Return (X, Y) of the center of cell containing provided text 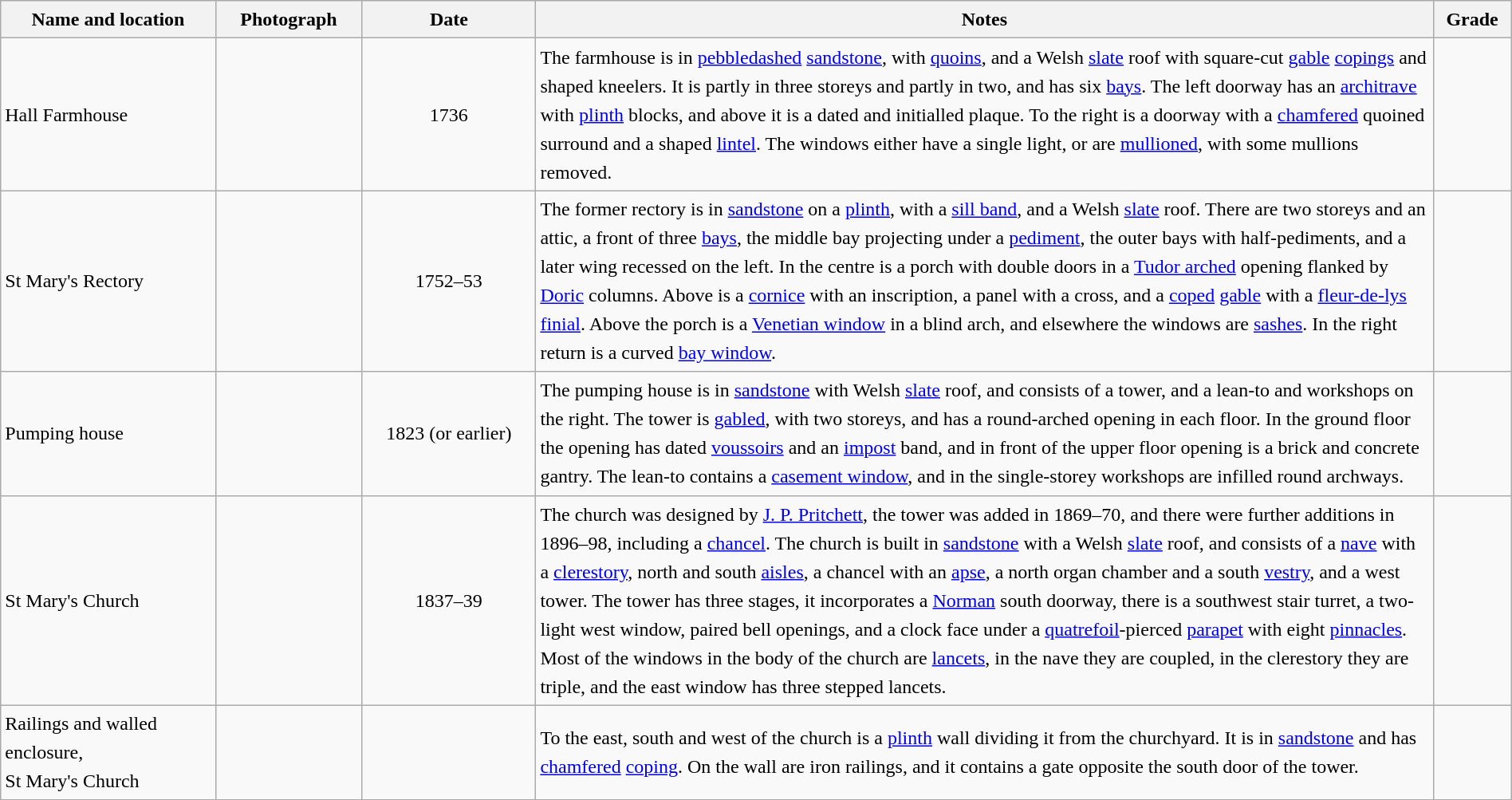
Pumping house (108, 434)
St Mary's Rectory (108, 281)
Date (449, 19)
Hall Farmhouse (108, 115)
Name and location (108, 19)
Notes (984, 19)
Grade (1472, 19)
St Mary's Church (108, 600)
1837–39 (449, 600)
Railings and walled enclosure,St Mary's Church (108, 753)
1823 (or earlier) (449, 434)
1736 (449, 115)
Photograph (289, 19)
1752–53 (449, 281)
